For the text-containing cell, return its midpoint in [x, y] coordinate format. 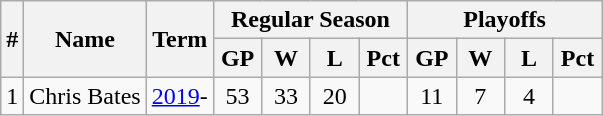
33 [286, 96]
Chris Bates [85, 96]
53 [238, 96]
Regular Season [310, 20]
# [12, 39]
Term [180, 39]
Playoffs [505, 20]
1 [12, 96]
7 [480, 96]
Name [85, 39]
2019- [180, 96]
20 [334, 96]
11 [432, 96]
4 [530, 96]
